Provide the [x, y] coordinate of the cell's center where the given text is located.  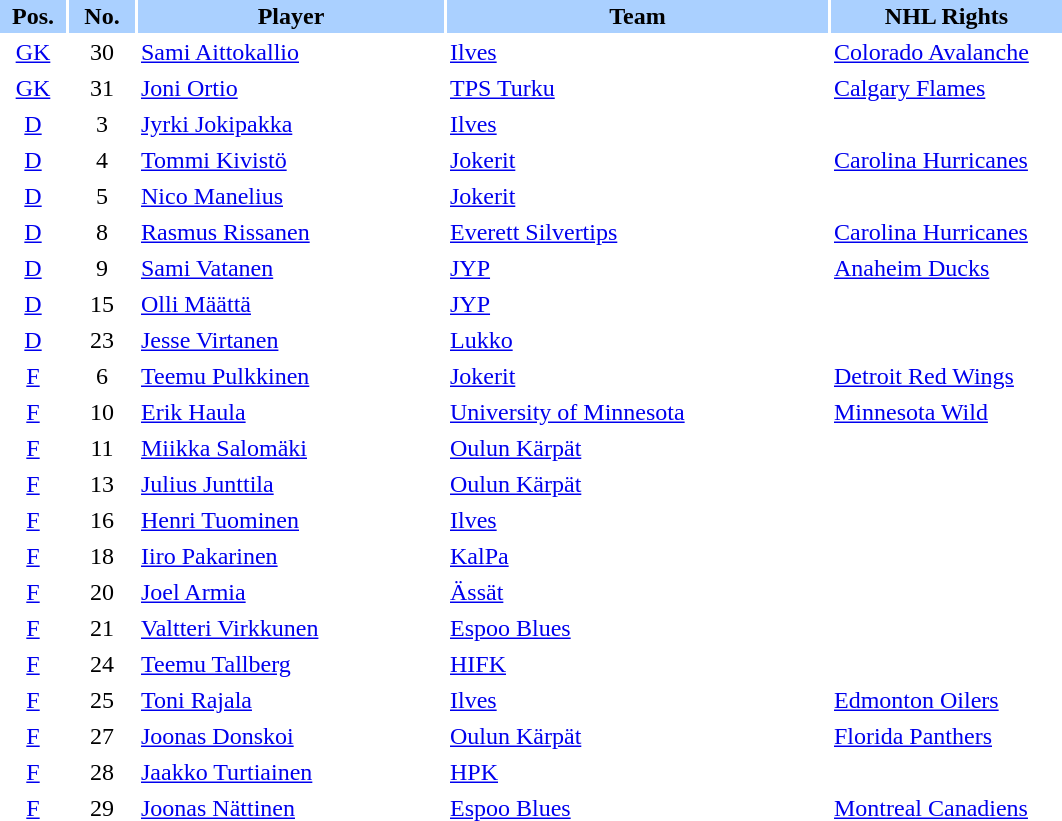
13 [102, 484]
Jesse Virtanen [291, 340]
21 [102, 628]
Calgary Flames [946, 88]
30 [102, 52]
Team [638, 16]
Rasmus Rissanen [291, 232]
NHL Rights [946, 16]
9 [102, 268]
Nico Manelius [291, 196]
Sami Vatanen [291, 268]
3 [102, 124]
No. [102, 16]
Jaakko Turtiainen [291, 772]
Valtteri Virkkunen [291, 628]
Anaheim Ducks [946, 268]
Julius Junttila [291, 484]
18 [102, 556]
20 [102, 592]
Colorado Avalanche [946, 52]
15 [102, 304]
Jyrki Jokipakka [291, 124]
Florida Panthers [946, 736]
Henri Tuominen [291, 520]
Iiro Pakarinen [291, 556]
31 [102, 88]
Detroit Red Wings [946, 376]
27 [102, 736]
Teemu Tallberg [291, 664]
24 [102, 664]
Ässät [638, 592]
HIFK [638, 664]
Teemu Pulkkinen [291, 376]
Everett Silvertips [638, 232]
Minnesota Wild [946, 412]
University of Minnesota [638, 412]
Joonas Donskoi [291, 736]
16 [102, 520]
Erik Haula [291, 412]
Pos. [33, 16]
11 [102, 448]
6 [102, 376]
Lukko [638, 340]
Edmonton Oilers [946, 700]
4 [102, 160]
Joel Armia [291, 592]
28 [102, 772]
Player [291, 16]
5 [102, 196]
25 [102, 700]
Miikka Salomäki [291, 448]
Tommi Kivistö [291, 160]
23 [102, 340]
8 [102, 232]
Sami Aittokallio [291, 52]
TPS Turku [638, 88]
Joni Ortio [291, 88]
HPK [638, 772]
Toni Rajala [291, 700]
10 [102, 412]
Olli Määttä [291, 304]
Espoo Blues [638, 628]
KalPa [638, 556]
